Scan for the cell matching the given text and deliver its (X, Y) coordinate at center. 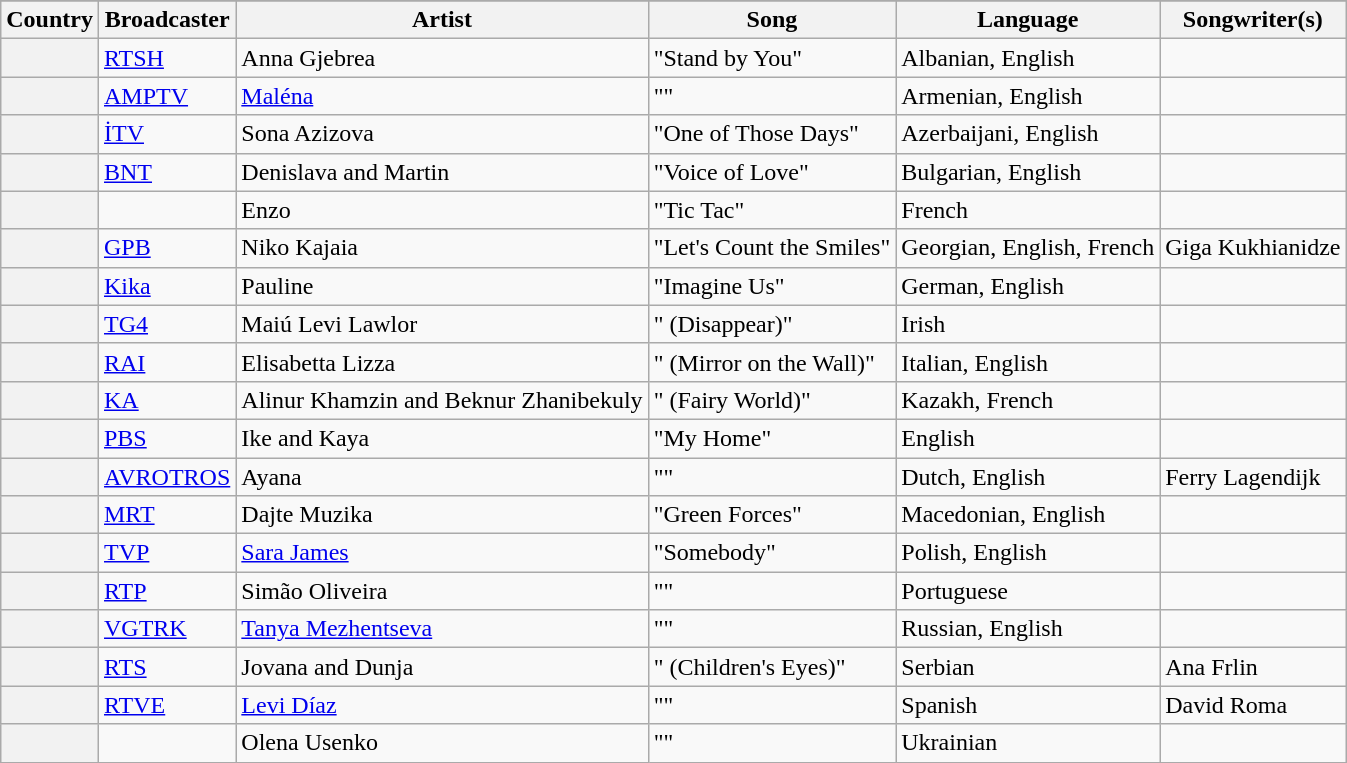
Ana Frlin (1253, 667)
" (Disappear)" (772, 324)
"Somebody" (772, 553)
Simão Oliveira (442, 591)
Maiú Levi Lawlor (442, 324)
Niko Kajaia (442, 248)
Songwriter(s) (1253, 20)
TVP (166, 553)
Elisabetta Lizza (442, 362)
" (Fairy World)" (772, 400)
Dajte Muzika (442, 515)
BNT (166, 172)
Enzo (442, 210)
RTSH (166, 58)
Ike and Kaya (442, 438)
Artist (442, 20)
Language (1028, 20)
Olena Usenko (442, 743)
Polish, English (1028, 553)
"One of Those Days" (772, 134)
Georgian, English, French (1028, 248)
"Green Forces" (772, 515)
Bulgarian, English (1028, 172)
AVROTROS (166, 477)
Giga Kukhianidze (1253, 248)
" (Children's Eyes)" (772, 667)
GPB (166, 248)
Dutch, English (1028, 477)
RTP (166, 591)
Anna Gjebrea (442, 58)
Jovana and Dunja (442, 667)
Sona Azizova (442, 134)
Albanian, English (1028, 58)
Kazakh, French (1028, 400)
German, English (1028, 286)
"Tic Tac" (772, 210)
Italian, English (1028, 362)
Maléna (442, 96)
Spanish (1028, 705)
Denislava and Martin (442, 172)
French (1028, 210)
Serbian (1028, 667)
RAI (166, 362)
Ferry Lagendijk (1253, 477)
" (Mirror on the Wall)" (772, 362)
Alinur Khamzin and Beknur Zhanibekuly (442, 400)
"Voice of Love" (772, 172)
VGTRK (166, 629)
"Imagine Us" (772, 286)
David Roma (1253, 705)
Levi Díaz (442, 705)
PBS (166, 438)
Portuguese (1028, 591)
AMPTV (166, 96)
Broadcaster (166, 20)
Armenian, English (1028, 96)
Sara James (442, 553)
KA (166, 400)
Song (772, 20)
RTS (166, 667)
Pauline (442, 286)
Azerbaijani, English (1028, 134)
English (1028, 438)
"Stand by You" (772, 58)
"My Home" (772, 438)
Kika (166, 286)
Tanya Mezhentseva (442, 629)
MRT (166, 515)
Russian, English (1028, 629)
İTV (166, 134)
"Let's Count the Smiles" (772, 248)
Irish (1028, 324)
Ukrainian (1028, 743)
Macedonian, English (1028, 515)
Ayana (442, 477)
TG4 (166, 324)
Country (50, 20)
RTVE (166, 705)
